Determine the (x, y) coordinate at the center of the cell enclosing the given text.  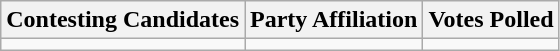
Party Affiliation (334, 20)
Votes Polled (491, 20)
Contesting Candidates (123, 20)
